From the cell containing the given text, extract its center point as [x, y] coordinate. 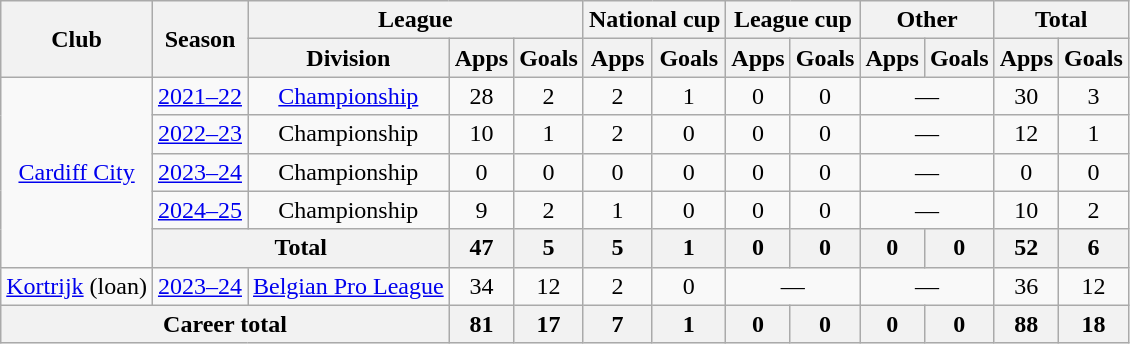
Season [200, 39]
28 [481, 96]
2024–25 [200, 210]
Belgian Pro League [349, 286]
6 [1094, 248]
7 [617, 324]
Cardiff City [77, 172]
League [416, 20]
Other [927, 20]
88 [1026, 324]
3 [1094, 96]
National cup [654, 20]
2021–22 [200, 96]
30 [1026, 96]
2022–23 [200, 134]
52 [1026, 248]
Kortrijk (loan) [77, 286]
18 [1094, 324]
47 [481, 248]
81 [481, 324]
17 [549, 324]
Division [349, 58]
Career total [225, 324]
League cup [793, 20]
36 [1026, 286]
Club [77, 39]
9 [481, 210]
34 [481, 286]
